From the cell containing the given text, extract its center point as (X, Y) coordinate. 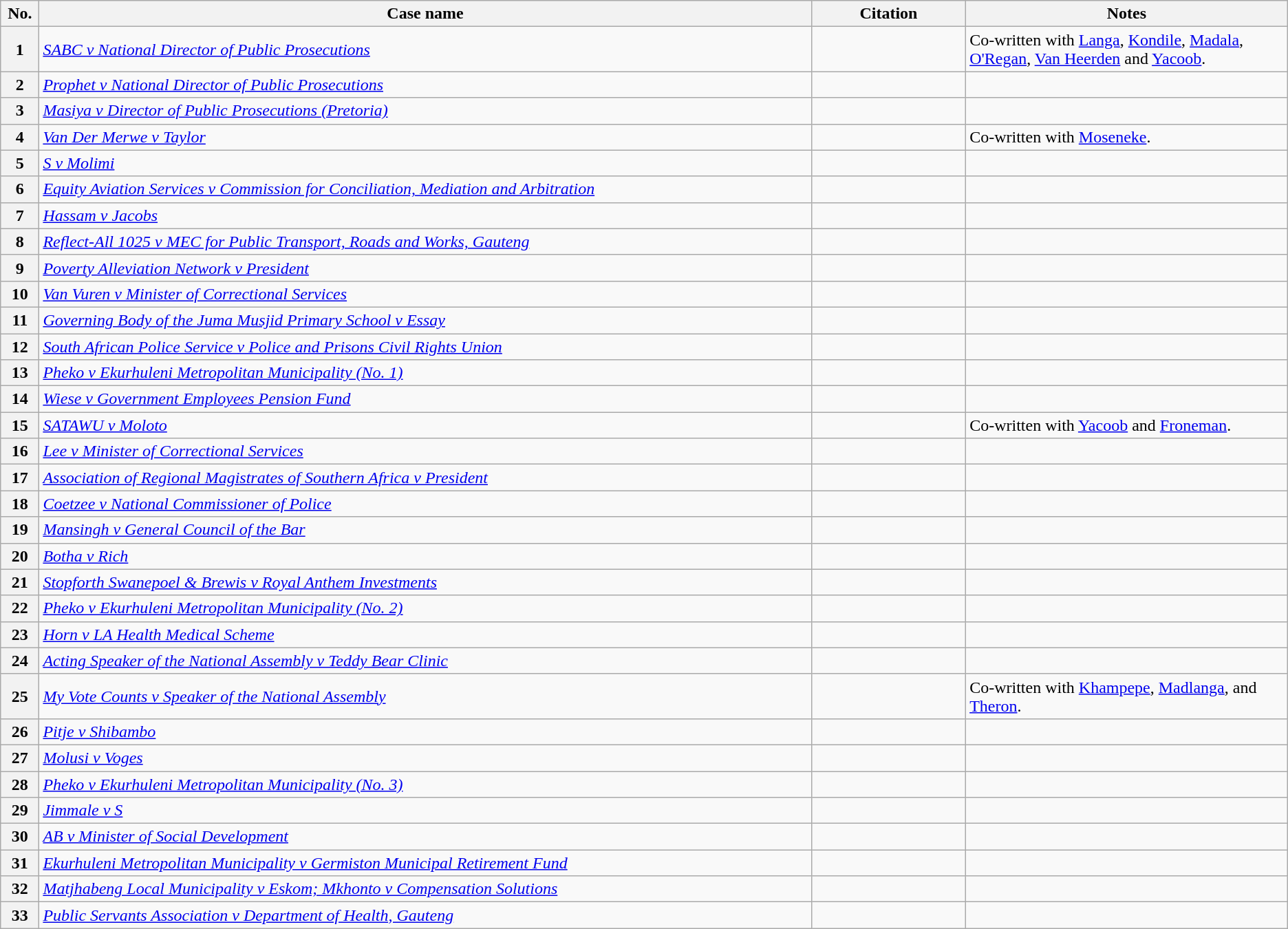
Co-written with Langa, Kondile, Madala, O'Regan, Van Heerden and Yacoob. (1127, 50)
5 (20, 163)
Horn v LA Health Medical Scheme (425, 634)
7 (20, 215)
Pheko v Ekurhuleni Metropolitan Municipality (No. 3) (425, 784)
Poverty Alleviation Network v President (425, 268)
Mansingh v General Council of the Bar (425, 530)
31 (20, 863)
Equity Aviation Services v Commission for Conciliation, Mediation and Arbitration (425, 189)
25 (20, 696)
Acting Speaker of the National Assembly v Teddy Bear Clinic (425, 661)
18 (20, 504)
19 (20, 530)
Masiya v Director of Public Prosecutions (Pretoria) (425, 111)
20 (20, 556)
Association of Regional Magistrates of Southern Africa v President (425, 478)
Citation (888, 14)
33 (20, 915)
Case name (425, 14)
Coetzee v National Commissioner of Police (425, 504)
9 (20, 268)
SATAWU v Moloto (425, 425)
Botha v Rich (425, 556)
14 (20, 399)
Pheko v Ekurhuleni Metropolitan Municipality (No. 2) (425, 608)
Stopforth Swanepoel & Brewis v Royal Anthem Investments (425, 582)
32 (20, 889)
Pitje v Shibambo (425, 732)
Co-written with Moseneke. (1127, 137)
2 (20, 85)
Jimmale v S (425, 811)
Reflect-All 1025 v MEC for Public Transport, Roads and Works, Gauteng (425, 242)
22 (20, 608)
South African Police Service v Police and Prisons Civil Rights Union (425, 346)
Ekurhuleni Metropolitan Municipality v Germiston Municipal Retirement Fund (425, 863)
Governing Body of the Juma Musjid Primary School v Essay (425, 320)
3 (20, 111)
Matjhabeng Local Municipality v Eskom; Mkhonto v Compensation Solutions (425, 889)
29 (20, 811)
26 (20, 732)
S v Molimi (425, 163)
My Vote Counts v Speaker of the National Assembly (425, 696)
Public Servants Association v Department of Health, Gauteng (425, 915)
No. (20, 14)
23 (20, 634)
16 (20, 451)
1 (20, 50)
10 (20, 294)
Pheko v Ekurhuleni Metropolitan Municipality (No. 1) (425, 373)
13 (20, 373)
AB v Minister of Social Development (425, 837)
27 (20, 758)
17 (20, 478)
28 (20, 784)
11 (20, 320)
12 (20, 346)
Hassam v Jacobs (425, 215)
15 (20, 425)
Van Der Merwe v Taylor (425, 137)
24 (20, 661)
Wiese v Government Employees Pension Fund (425, 399)
Co-written with Yacoob and Froneman. (1127, 425)
SABC v National Director of Public Prosecutions (425, 50)
Van Vuren v Minister of Correctional Services (425, 294)
Co-written with Khampepe, Madlanga, and Theron. (1127, 696)
Prophet v National Director of Public Prosecutions (425, 85)
Lee v Minister of Correctional Services (425, 451)
Molusi v Voges (425, 758)
4 (20, 137)
6 (20, 189)
21 (20, 582)
8 (20, 242)
Notes (1127, 14)
30 (20, 837)
